From the cell containing the given text, extract its center point as (x, y) coordinate. 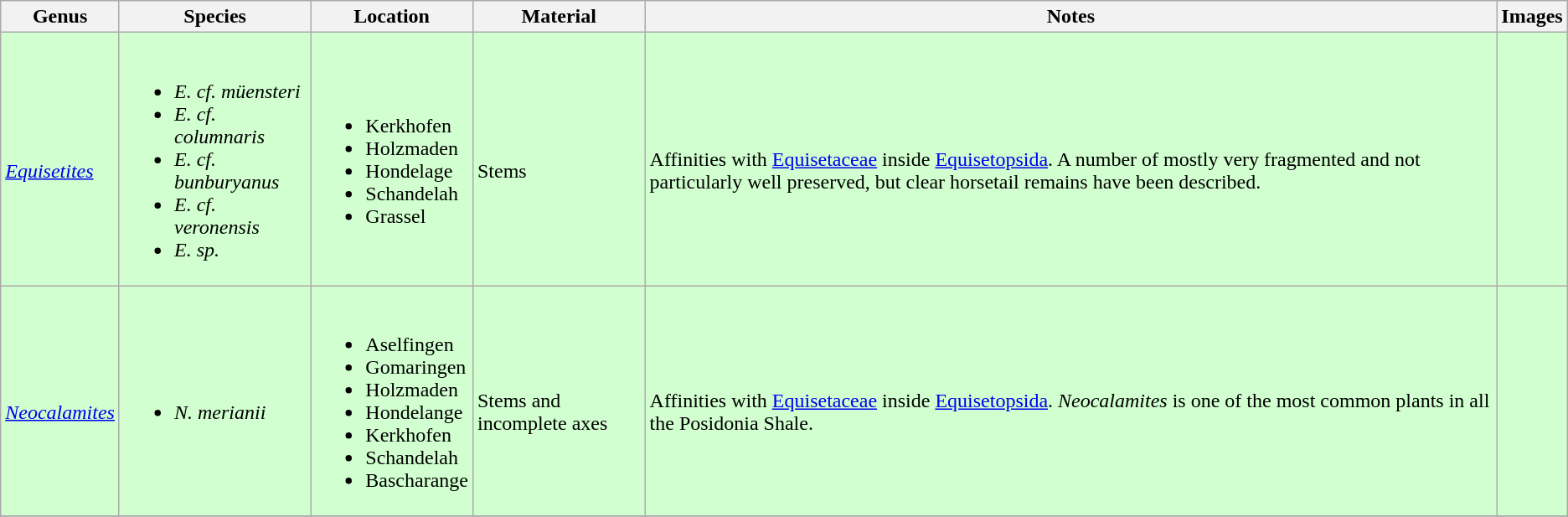
Stems (559, 159)
Neocalamites (60, 401)
KerkhofenHolzmadenHondelageSchandelahGrassel (392, 159)
N. merianii (214, 401)
Notes (1070, 17)
Affinities with Equisetaceae inside Equisetopsida. Neocalamites is one of the most common plants in all the Posidonia Shale. (1070, 401)
Genus (60, 17)
Material (559, 17)
E. cf. müensteriE. cf. columnarisE. cf. bunburyanusE. cf. veronensisE. sp. (214, 159)
Stems and incomplete axes (559, 401)
Species (214, 17)
Images (1532, 17)
Equisetites (60, 159)
AselfingenGomaringenHolzmadenHondelangeKerkhofenSchandelahBascharange (392, 401)
Location (392, 17)
